Capture the cell that displays the provided text and extract its [X, Y] central coordinate. 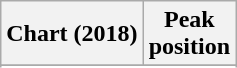
Peak position [189, 34]
Chart (2018) [72, 34]
